Pinpoint the cell where the given text exists, returning its (X, Y) midpoint coordinate. 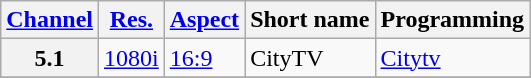
5.1 (50, 58)
Res. (132, 20)
Channel (50, 20)
1080i (132, 58)
Programming (452, 20)
Aspect (204, 20)
Short name (310, 20)
16:9 (204, 58)
Citytv (452, 58)
CityTV (310, 58)
